From the cell containing the given text, extract its center point as [x, y] coordinate. 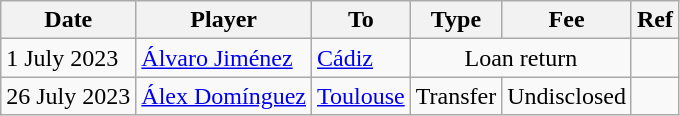
Transfer [456, 96]
Date [68, 20]
Player [224, 20]
1 July 2023 [68, 58]
26 July 2023 [68, 96]
Álvaro Jiménez [224, 58]
To [362, 20]
Undisclosed [567, 96]
Fee [567, 20]
Loan return [520, 58]
Type [456, 20]
Álex Domínguez [224, 96]
Toulouse [362, 96]
Ref [654, 20]
Cádiz [362, 58]
